Detect which cell encompasses the target text, then output its (x, y) center coordinate. 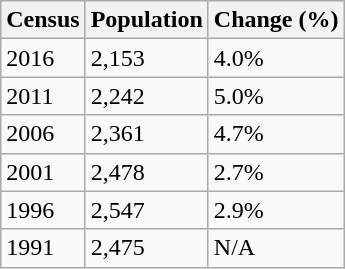
2,478 (146, 172)
Population (146, 20)
4.0% (276, 58)
2011 (43, 96)
2001 (43, 172)
N/A (276, 248)
2016 (43, 58)
5.0% (276, 96)
2,361 (146, 134)
1996 (43, 210)
Change (%) (276, 20)
2006 (43, 134)
2,547 (146, 210)
2.9% (276, 210)
2,153 (146, 58)
Census (43, 20)
1991 (43, 248)
4.7% (276, 134)
2,475 (146, 248)
2,242 (146, 96)
2.7% (276, 172)
